Return (x, y) of the center of cell containing provided text 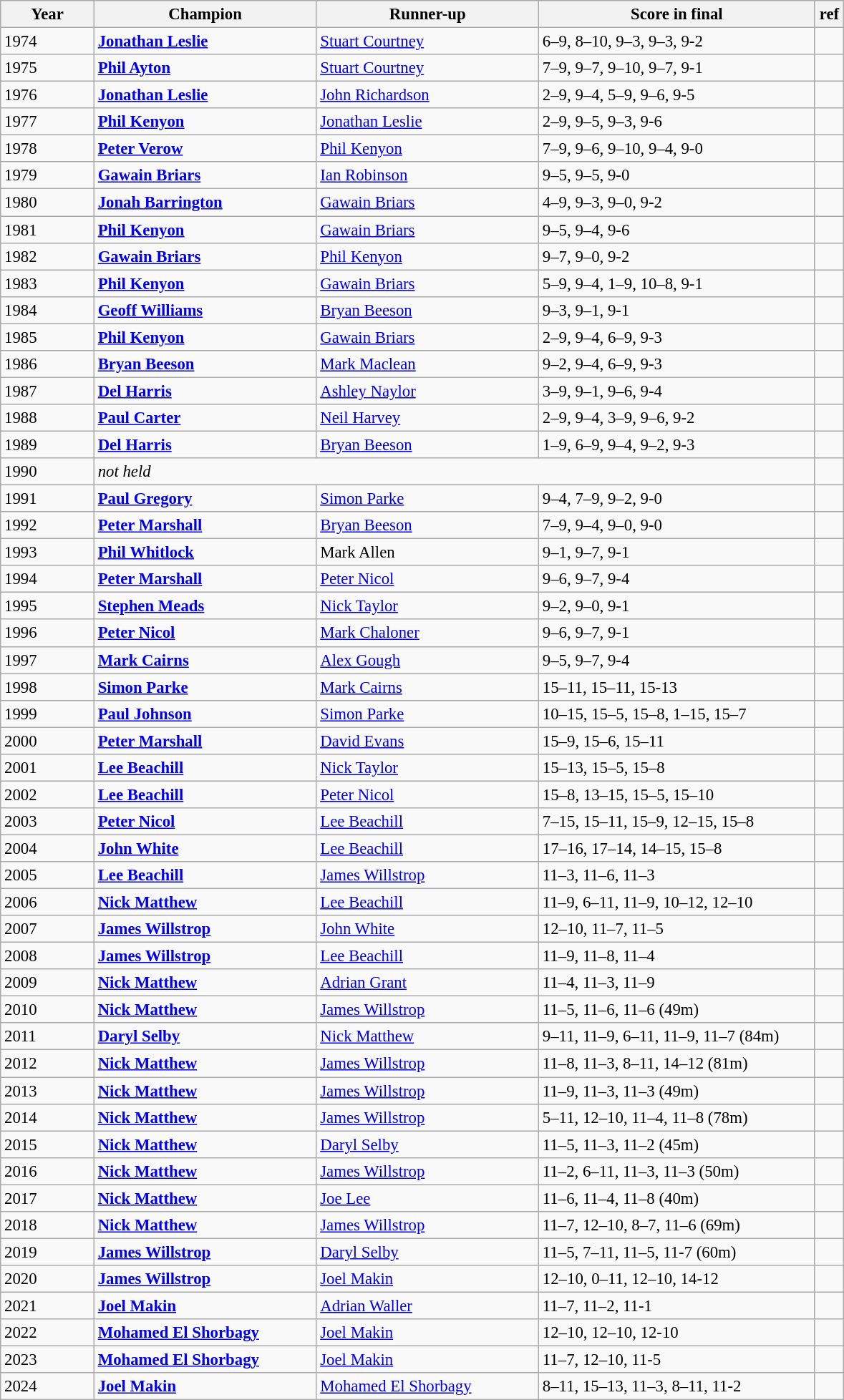
2001 (47, 768)
Peter Verow (205, 149)
11–3, 11–6, 11–3 (677, 875)
9–2, 9–0, 9-1 (677, 606)
1977 (47, 122)
1998 (47, 687)
2016 (47, 1171)
11–4, 11–3, 11–9 (677, 983)
John Richardson (428, 95)
2018 (47, 1225)
Mark Allen (428, 553)
11–9, 11–3, 11–3 (49m) (677, 1091)
Score in final (677, 14)
11–2, 6–11, 11–3, 11–3 (50m) (677, 1171)
8–11, 15–13, 11–3, 8–11, 11-2 (677, 1386)
Adrian Grant (428, 983)
Adrian Waller (428, 1306)
Paul Gregory (205, 499)
1995 (47, 606)
3–9, 9–1, 9–6, 9-4 (677, 391)
1990 (47, 472)
1999 (47, 714)
1988 (47, 418)
Phil Ayton (205, 68)
6–9, 8–10, 9–3, 9–3, 9-2 (677, 42)
1–9, 6–9, 9–4, 9–2, 9-3 (677, 444)
1978 (47, 149)
12–10, 0–11, 12–10, 14-12 (677, 1279)
not held (454, 472)
Champion (205, 14)
2007 (47, 929)
15–8, 13–15, 15–5, 15–10 (677, 794)
4–9, 9–3, 9–0, 9-2 (677, 203)
7–9, 9–6, 9–10, 9–4, 9-0 (677, 149)
11–5, 11–6, 11–6 (49m) (677, 1010)
Jonah Barrington (205, 203)
Phil Whitlock (205, 553)
2020 (47, 1279)
Neil Harvey (428, 418)
2010 (47, 1010)
9–1, 9–7, 9-1 (677, 553)
1980 (47, 203)
2022 (47, 1333)
Geoff Williams (205, 310)
9–5, 9–5, 9-0 (677, 175)
11–5, 11–3, 11–2 (45m) (677, 1144)
2021 (47, 1306)
9–5, 9–7, 9-4 (677, 660)
1994 (47, 579)
12–10, 12–10, 12-10 (677, 1333)
2024 (47, 1386)
11–5, 7–11, 11–5, 11-7 (60m) (677, 1252)
2012 (47, 1064)
7–15, 15–11, 15–9, 12–15, 15–8 (677, 822)
9–7, 9–0, 9-2 (677, 256)
9–6, 9–7, 9-1 (677, 633)
1987 (47, 391)
15–13, 15–5, 15–8 (677, 768)
2017 (47, 1198)
2014 (47, 1117)
1993 (47, 553)
9–6, 9–7, 9-4 (677, 579)
1975 (47, 68)
1983 (47, 283)
7–9, 9–4, 9–0, 9-0 (677, 525)
2–9, 9–4, 5–9, 9–6, 9-5 (677, 95)
Ian Robinson (428, 175)
Joe Lee (428, 1198)
Mark Chaloner (428, 633)
9–5, 9–4, 9-6 (677, 230)
1992 (47, 525)
1981 (47, 230)
Paul Carter (205, 418)
2008 (47, 956)
2011 (47, 1037)
2019 (47, 1252)
1984 (47, 310)
11–6, 11–4, 11–8 (40m) (677, 1198)
2023 (47, 1360)
Mark Maclean (428, 364)
2009 (47, 983)
2002 (47, 794)
2004 (47, 848)
9–4, 7–9, 9–2, 9-0 (677, 499)
2–9, 9–5, 9–3, 9-6 (677, 122)
Alex Gough (428, 660)
5–9, 9–4, 1–9, 10–8, 9-1 (677, 283)
11–9, 6–11, 11–9, 10–12, 12–10 (677, 903)
7–9, 9–7, 9–10, 9–7, 9-1 (677, 68)
Year (47, 14)
1991 (47, 499)
17–16, 17–14, 14–15, 15–8 (677, 848)
1985 (47, 337)
1996 (47, 633)
2015 (47, 1144)
12–10, 11–7, 11–5 (677, 929)
David Evans (428, 741)
2003 (47, 822)
11–7, 11–2, 11-1 (677, 1306)
10–15, 15–5, 15–8, 1–15, 15–7 (677, 714)
11–9, 11–8, 11–4 (677, 956)
2006 (47, 903)
2000 (47, 741)
Runner-up (428, 14)
Ashley Naylor (428, 391)
2013 (47, 1091)
11–7, 12–10, 8–7, 11–6 (69m) (677, 1225)
15–9, 15–6, 15–11 (677, 741)
11–7, 12–10, 11-5 (677, 1360)
ref (829, 14)
1989 (47, 444)
1979 (47, 175)
1982 (47, 256)
2–9, 9–4, 3–9, 9–6, 9-2 (677, 418)
9–11, 11–9, 6–11, 11–9, 11–7 (84m) (677, 1037)
2–9, 9–4, 6–9, 9-3 (677, 337)
11–8, 11–3, 8–11, 14–12 (81m) (677, 1064)
1974 (47, 42)
15–11, 15–11, 15-13 (677, 687)
1986 (47, 364)
9–2, 9–4, 6–9, 9-3 (677, 364)
Paul Johnson (205, 714)
5–11, 12–10, 11–4, 11–8 (78m) (677, 1117)
9–3, 9–1, 9-1 (677, 310)
1976 (47, 95)
Stephen Meads (205, 606)
1997 (47, 660)
2005 (47, 875)
